Determine the (x, y) coordinate at the center of the cell enclosing the given text.  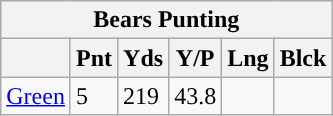
Blck (303, 58)
219 (144, 96)
Y/P (196, 58)
Yds (144, 58)
Pnt (94, 58)
Lng (248, 58)
5 (94, 96)
43.8 (196, 96)
Bears Punting (166, 20)
Green (36, 96)
